Detect which cell encompasses the target text, then output its [X, Y] center coordinate. 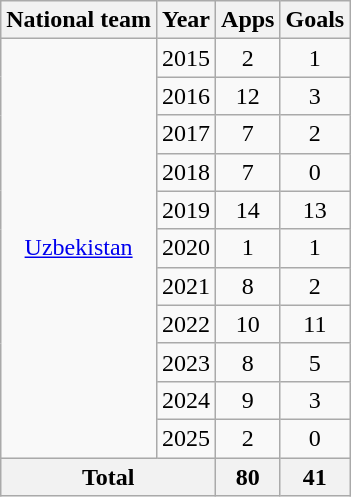
Year [186, 20]
80 [248, 477]
2016 [186, 96]
2015 [186, 58]
41 [315, 477]
2019 [186, 210]
5 [315, 362]
2025 [186, 438]
2020 [186, 248]
Uzbekistan [79, 248]
11 [315, 324]
2017 [186, 134]
Apps [248, 20]
2024 [186, 400]
2021 [186, 286]
2023 [186, 362]
Goals [315, 20]
2022 [186, 324]
2018 [186, 172]
9 [248, 400]
Total [108, 477]
National team [79, 20]
12 [248, 96]
13 [315, 210]
14 [248, 210]
10 [248, 324]
